Pinpoint the cell where the given text exists, returning its (X, Y) midpoint coordinate. 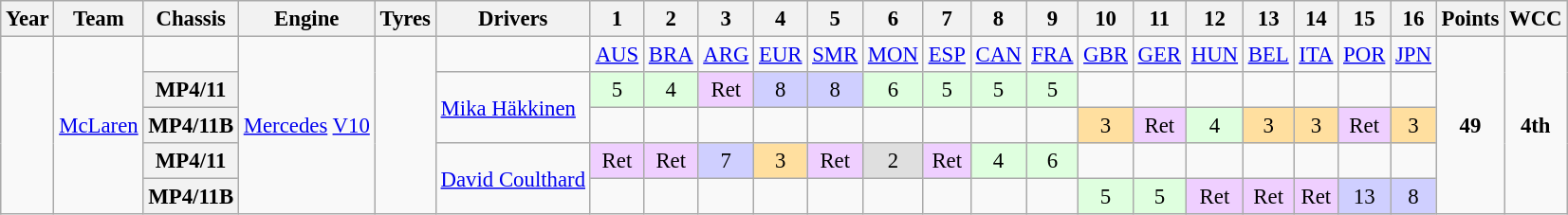
ITA (1317, 55)
EUR (781, 55)
David Coulthard (512, 178)
9 (1053, 19)
GER (1159, 55)
11 (1159, 19)
Tyres (405, 19)
SMR (835, 55)
WCC (1536, 19)
Mercedes V10 (306, 126)
Team (99, 19)
Mika Häkkinen (512, 108)
ARG (727, 55)
12 (1214, 19)
16 (1413, 19)
POR (1364, 55)
Points (1470, 19)
Drivers (512, 19)
BRA (672, 55)
Chassis (191, 19)
AUS (617, 55)
4th (1536, 126)
BEL (1268, 55)
FRA (1053, 55)
14 (1317, 19)
Year (28, 19)
HUN (1214, 55)
MON (894, 55)
McLaren (99, 126)
10 (1106, 19)
49 (1470, 126)
1 (617, 19)
ESP (947, 55)
15 (1364, 19)
Engine (306, 19)
GBR (1106, 55)
JPN (1413, 55)
CAN (998, 55)
